Search for the cell housing the specified text and yield its [X, Y] center coordinate. 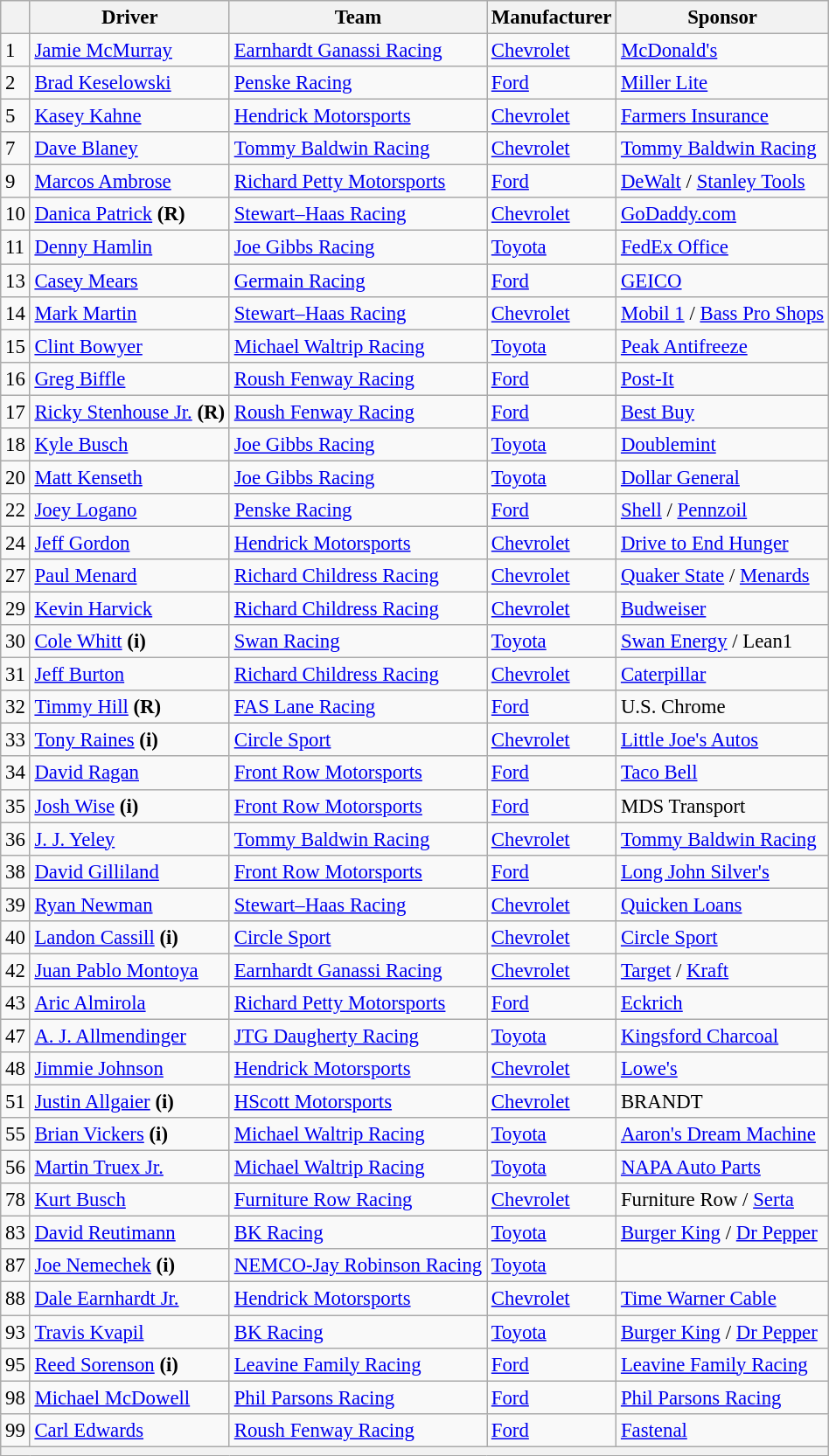
Greg Biffle [129, 378]
24 [16, 543]
95 [16, 1364]
Jeff Burton [129, 675]
Miller Lite [722, 83]
2 [16, 83]
Aaron's Dream Machine [722, 1134]
Martin Truex Jr. [129, 1168]
42 [16, 970]
99 [16, 1430]
7 [16, 149]
39 [16, 905]
40 [16, 938]
18 [16, 445]
Denny Hamlin [129, 247]
Dave Blaney [129, 149]
NEMCO-Jay Robinson Racing [358, 1266]
Drive to End Hunger [722, 543]
David Reutimann [129, 1233]
Landon Cassill (i) [129, 938]
87 [16, 1266]
Casey Mears [129, 281]
38 [16, 871]
U.S. Chrome [722, 707]
35 [16, 806]
47 [16, 1036]
13 [16, 281]
55 [16, 1134]
Furniture Row / Serta [722, 1200]
FAS Lane Racing [358, 707]
Jamie McMurray [129, 51]
17 [16, 412]
Aric Almirola [129, 1003]
43 [16, 1003]
Juan Pablo Montoya [129, 970]
Taco Bell [722, 773]
Time Warner Cable [722, 1299]
David Gilliland [129, 871]
Mark Martin [129, 313]
J. J. Yeley [129, 839]
Post-It [722, 378]
Ricky Stenhouse Jr. (R) [129, 412]
Clint Bowyer [129, 346]
11 [16, 247]
32 [16, 707]
Timmy Hill (R) [129, 707]
Kevin Harvick [129, 609]
Best Buy [722, 412]
Mobil 1 / Bass Pro Shops [722, 313]
FedEx Office [722, 247]
Little Joe's Autos [722, 740]
93 [16, 1332]
Justin Allgaier (i) [129, 1102]
Matt Kenseth [129, 477]
Michael McDowell [129, 1397]
McDonald's [722, 51]
MDS Transport [722, 806]
Sponsor [722, 17]
83 [16, 1233]
Cole Whitt (i) [129, 641]
22 [16, 510]
Budweiser [722, 609]
GoDaddy.com [722, 214]
30 [16, 641]
36 [16, 839]
Peak Antifreeze [722, 346]
HScott Motorsports [358, 1102]
Dollar General [722, 477]
Lowe's [722, 1069]
Marcos Ambrose [129, 182]
David Ragan [129, 773]
Josh Wise (i) [129, 806]
Tony Raines (i) [129, 740]
Swan Energy / Lean1 [722, 641]
Joe Nemechek (i) [129, 1266]
Carl Edwards [129, 1430]
Caterpillar [722, 675]
Dale Earnhardt Jr. [129, 1299]
Paul Menard [129, 576]
Danica Patrick (R) [129, 214]
Doublemint [722, 445]
Travis Kvapil [129, 1332]
14 [16, 313]
48 [16, 1069]
20 [16, 477]
Team [358, 17]
Jimmie Johnson [129, 1069]
78 [16, 1200]
Furniture Row Racing [358, 1200]
BRANDT [722, 1102]
9 [16, 182]
1 [16, 51]
Brian Vickers (i) [129, 1134]
Germain Racing [358, 281]
Farmers Insurance [722, 116]
Reed Sorenson (i) [129, 1364]
88 [16, 1299]
Joey Logano [129, 510]
NAPA Auto Parts [722, 1168]
29 [16, 609]
Quaker State / Menards [722, 576]
Kasey Kahne [129, 116]
10 [16, 214]
A. J. Allmendinger [129, 1036]
Kingsford Charcoal [722, 1036]
31 [16, 675]
98 [16, 1397]
Brad Keselowski [129, 83]
Manufacturer [551, 17]
JTG Daugherty Racing [358, 1036]
33 [16, 740]
Target / Kraft [722, 970]
Fastenal [722, 1430]
27 [16, 576]
Driver [129, 17]
Shell / Pennzoil [722, 510]
16 [16, 378]
DeWalt / Stanley Tools [722, 182]
Ryan Newman [129, 905]
5 [16, 116]
34 [16, 773]
GEICO [722, 281]
56 [16, 1168]
15 [16, 346]
Kurt Busch [129, 1200]
Kyle Busch [129, 445]
Jeff Gordon [129, 543]
Quicken Loans [722, 905]
Eckrich [722, 1003]
51 [16, 1102]
Swan Racing [358, 641]
Long John Silver's [722, 871]
